Identify which cell holds the provided text, then report its (x, y) central coordinate. 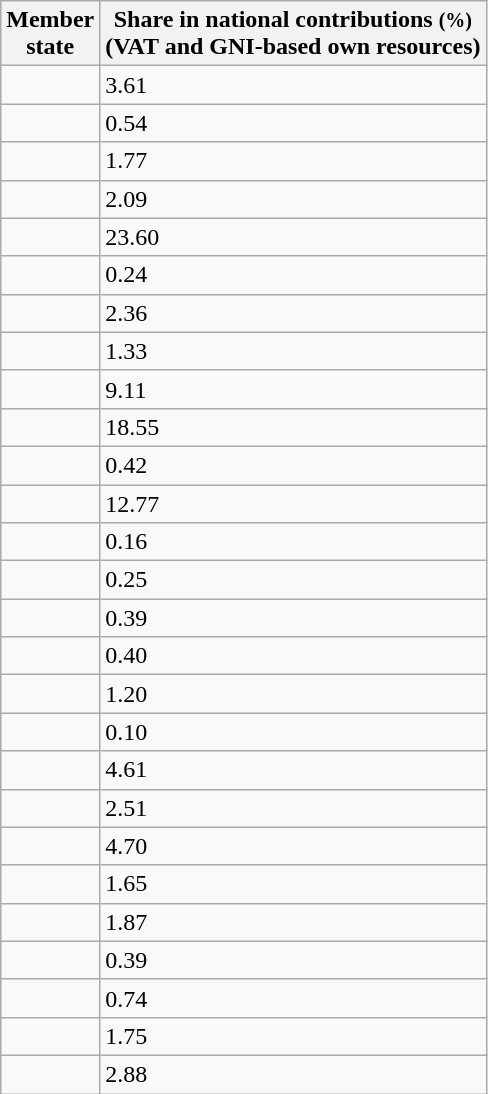
2.51 (293, 808)
23.60 (293, 237)
2.36 (293, 313)
12.77 (293, 503)
2.88 (293, 1074)
4.61 (293, 770)
0.16 (293, 542)
0.25 (293, 580)
1.75 (293, 1036)
1.65 (293, 884)
18.55 (293, 427)
Share in national contributions (%)(VAT and GNI-based own resources) (293, 34)
1.33 (293, 351)
4.70 (293, 846)
1.87 (293, 922)
0.24 (293, 275)
Memberstate (50, 34)
0.10 (293, 732)
1.20 (293, 694)
0.74 (293, 998)
2.09 (293, 199)
3.61 (293, 85)
9.11 (293, 389)
0.42 (293, 465)
0.40 (293, 656)
0.54 (293, 123)
1.77 (293, 161)
